Determine the (x, y) coordinate at the center of the cell enclosing the given text.  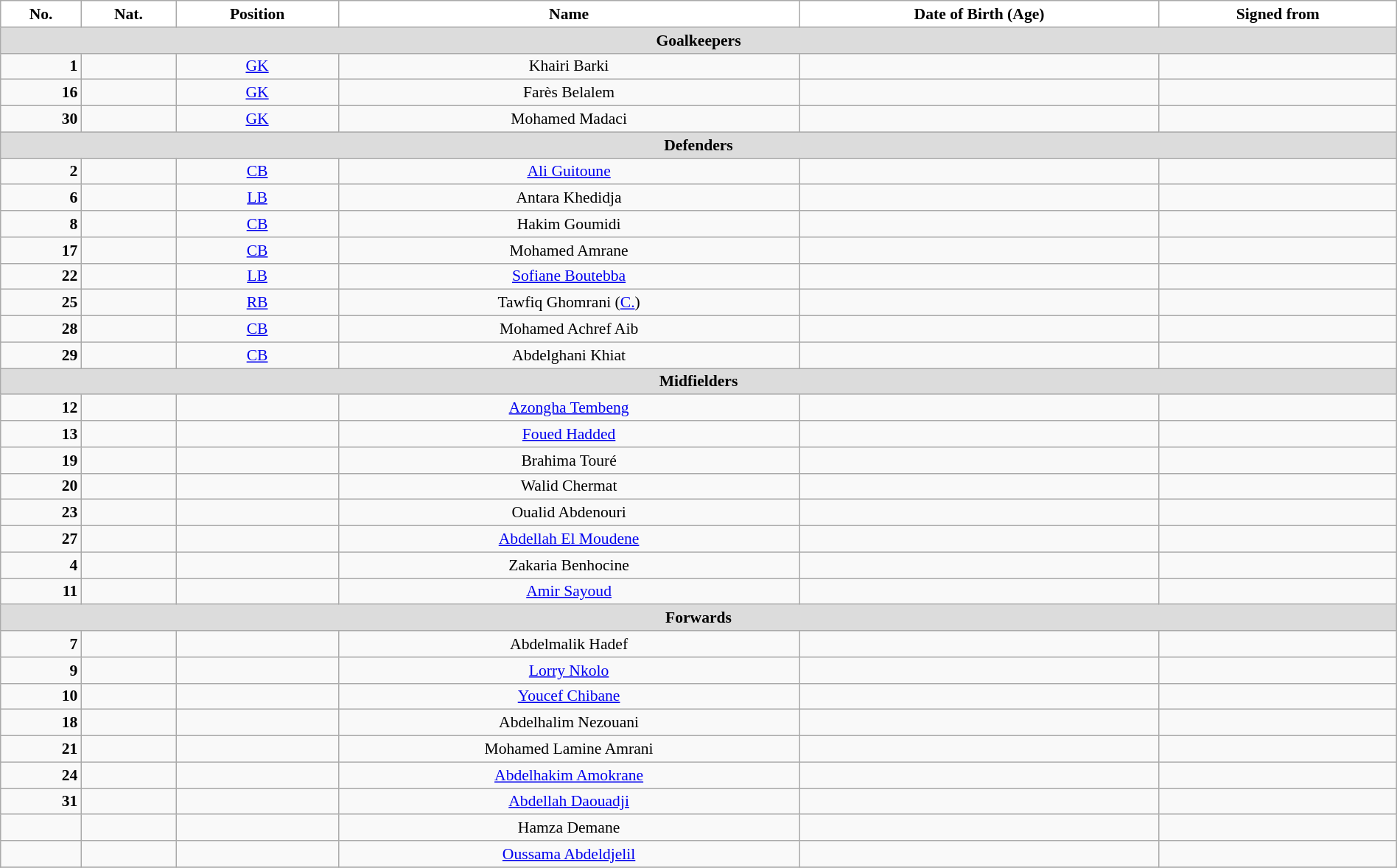
No. (41, 14)
Hamza Demane (569, 828)
Date of Birth (Age) (980, 14)
Defenders (698, 145)
25 (41, 303)
9 (41, 671)
4 (41, 565)
Abdelghani Khiat (569, 355)
Mohamed Lamine Amrani (569, 749)
Farès Belalem (569, 93)
Brahima Touré (569, 461)
Amir Sayoud (569, 592)
17 (41, 251)
Mohamed Achref Aib (569, 329)
8 (41, 224)
Forwards (698, 618)
Tawfiq Ghomrani (C.) (569, 303)
Position (258, 14)
24 (41, 775)
Azongha Tembeng (569, 408)
2 (41, 172)
Walid Chermat (569, 486)
21 (41, 749)
10 (41, 696)
20 (41, 486)
Oussama Abdeldjelil (569, 854)
Hakim Goumidi (569, 224)
13 (41, 434)
Khairi Barki (569, 66)
Foued Hadded (569, 434)
Midfielders (698, 382)
Abdelmalik Hadef (569, 644)
27 (41, 539)
1 (41, 66)
Abdelhalim Nezouani (569, 723)
Antara Khedidja (569, 198)
19 (41, 461)
23 (41, 513)
Mohamed Amrane (569, 251)
Signed from (1278, 14)
18 (41, 723)
Lorry Nkolo (569, 671)
Nat. (128, 14)
Ali Guitoune (569, 172)
12 (41, 408)
29 (41, 355)
Abdelhakim Amokrane (569, 775)
7 (41, 644)
Abdellah Daouadji (569, 802)
Zakaria Benhocine (569, 565)
22 (41, 276)
RB (258, 303)
6 (41, 198)
31 (41, 802)
Mohamed Madaci (569, 119)
Name (569, 14)
Sofiane Boutebba (569, 276)
28 (41, 329)
Abdellah El Moudene (569, 539)
Youcef Chibane (569, 696)
11 (41, 592)
Oualid Abdenouri (569, 513)
16 (41, 93)
Goalkeepers (698, 41)
30 (41, 119)
